Return the (x, y) coordinate for the center point of the cell that contains the specified text.  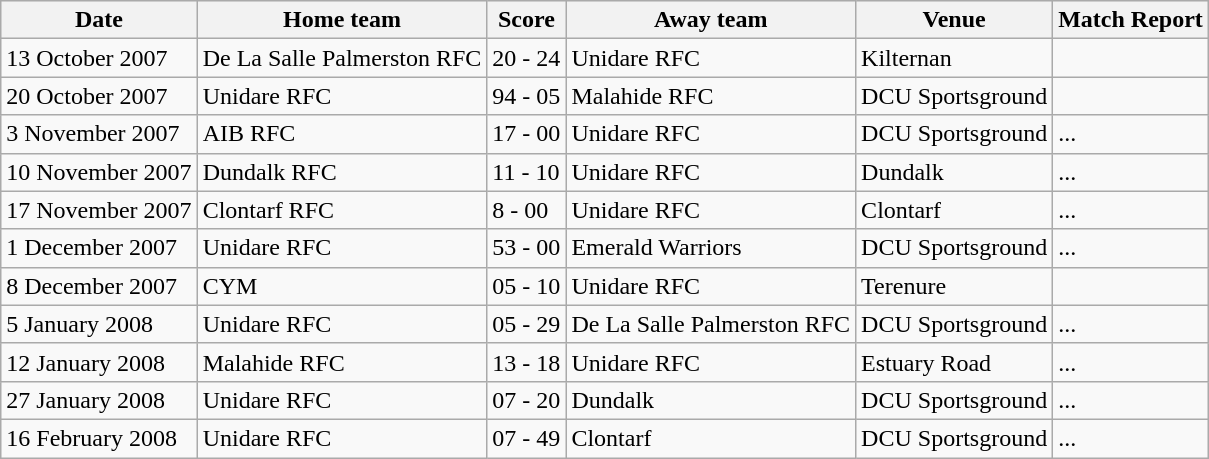
05 - 10 (526, 286)
07 - 20 (526, 400)
12 January 2008 (99, 362)
Clontarf RFC (342, 210)
Match Report (1131, 20)
20 October 2007 (99, 96)
53 - 00 (526, 248)
13 October 2007 (99, 58)
8 December 2007 (99, 286)
11 - 10 (526, 172)
Kilternan (954, 58)
Date (99, 20)
AIB RFC (342, 134)
07 - 49 (526, 438)
Emerald Warriors (711, 248)
17 November 2007 (99, 210)
Away team (711, 20)
Estuary Road (954, 362)
10 November 2007 (99, 172)
05 - 29 (526, 324)
Terenure (954, 286)
5 January 2008 (99, 324)
20 - 24 (526, 58)
CYM (342, 286)
Score (526, 20)
Venue (954, 20)
3 November 2007 (99, 134)
1 December 2007 (99, 248)
Dundalk RFC (342, 172)
94 - 05 (526, 96)
13 - 18 (526, 362)
17 - 00 (526, 134)
Home team (342, 20)
16 February 2008 (99, 438)
8 - 00 (526, 210)
27 January 2008 (99, 400)
